Determine the (X, Y) coordinate at the center of the cell enclosing the given text.  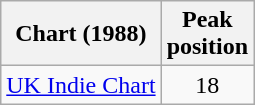
18 (207, 85)
Chart (1988) (81, 34)
Peakposition (207, 34)
UK Indie Chart (81, 85)
